Return [x, y] of the center of cell containing provided text 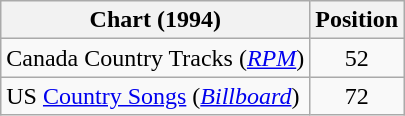
Canada Country Tracks (RPM) [156, 58]
US Country Songs (Billboard) [156, 96]
52 [357, 58]
72 [357, 96]
Position [357, 20]
Chart (1994) [156, 20]
